Determine the (X, Y) coordinate at the center of the cell enclosing the given text.  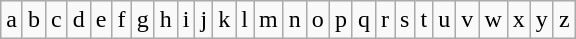
m (269, 20)
k (224, 20)
a (12, 20)
r (386, 20)
d (78, 20)
o (318, 20)
f (122, 20)
q (364, 20)
v (468, 20)
i (186, 20)
c (57, 20)
s (405, 20)
y (542, 20)
h (166, 20)
b (34, 20)
e (101, 20)
w (493, 20)
j (204, 20)
g (142, 20)
x (518, 20)
t (424, 20)
l (245, 20)
u (444, 20)
p (340, 20)
z (564, 20)
n (294, 20)
